Locate the cell with the specified text and output its (X, Y) center coordinate. 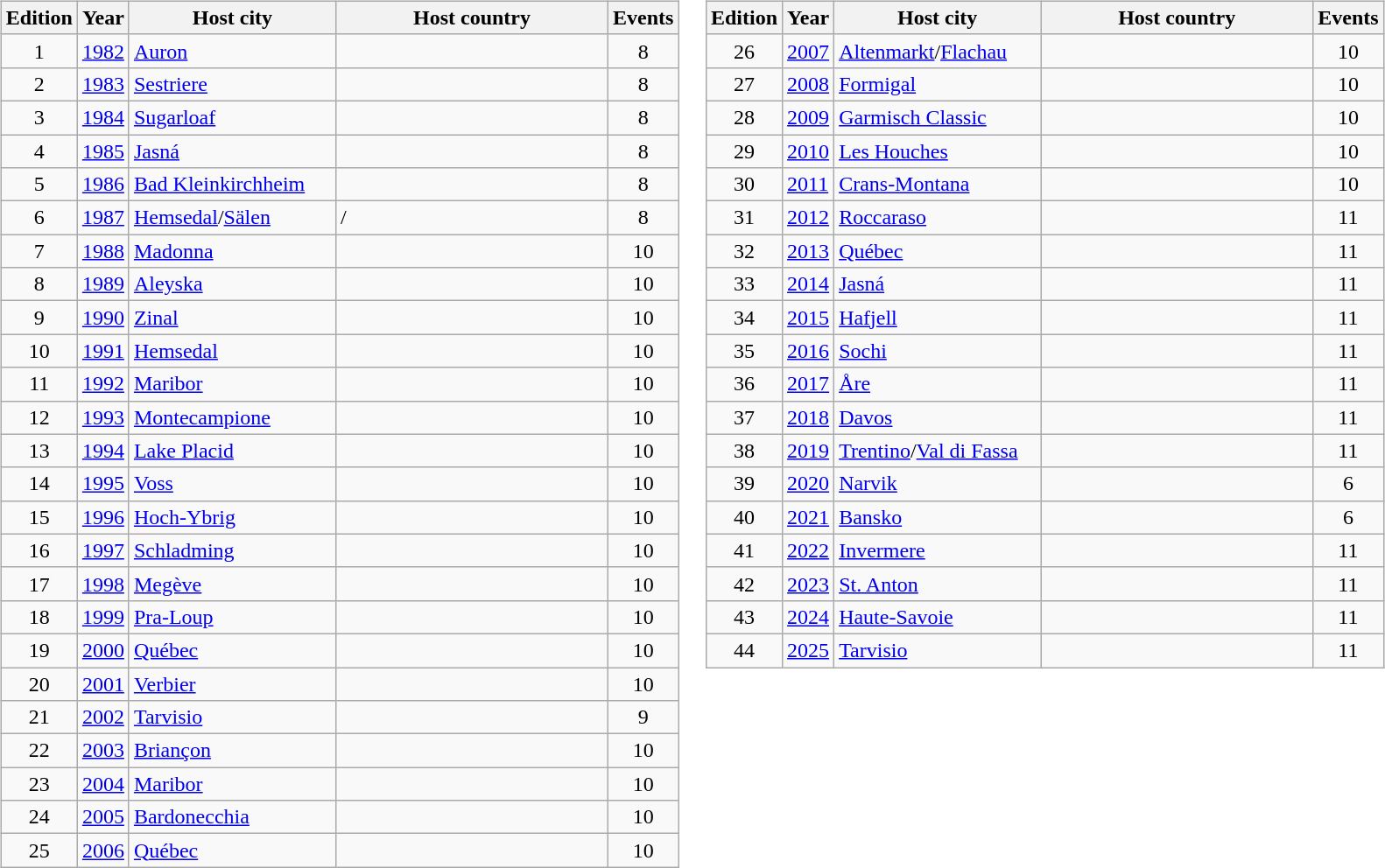
Bad Kleinkirchheim (232, 185)
2009 (809, 117)
23 (39, 784)
20 (39, 683)
Haute-Savoie (938, 617)
2025 (809, 650)
2019 (809, 451)
Invermere (938, 550)
2018 (809, 417)
43 (744, 617)
7 (39, 251)
1999 (103, 617)
12 (39, 417)
Sochi (938, 351)
Auron (232, 51)
Åre (938, 384)
Lake Placid (232, 451)
Crans-Montana (938, 185)
1984 (103, 117)
24 (39, 817)
2007 (809, 51)
Hemsedal (232, 351)
Hafjell (938, 318)
1987 (103, 218)
1998 (103, 584)
1995 (103, 484)
28 (744, 117)
5 (39, 185)
2001 (103, 683)
2011 (809, 185)
2012 (809, 218)
Briançon (232, 751)
17 (39, 584)
St. Anton (938, 584)
32 (744, 251)
2008 (809, 84)
1997 (103, 550)
44 (744, 650)
1996 (103, 517)
26 (744, 51)
Megève (232, 584)
1985 (103, 151)
Pra-Loup (232, 617)
2024 (809, 617)
21 (39, 717)
Hemsedal/Sälen (232, 218)
18 (39, 617)
2000 (103, 650)
2023 (809, 584)
/ (471, 218)
Sestriere (232, 84)
37 (744, 417)
2016 (809, 351)
Hoch-Ybrig (232, 517)
16 (39, 550)
2015 (809, 318)
25 (39, 850)
Voss (232, 484)
1992 (103, 384)
Bardonecchia (232, 817)
2010 (809, 151)
15 (39, 517)
35 (744, 351)
Altenmarkt/Flachau (938, 51)
2020 (809, 484)
2021 (809, 517)
1993 (103, 417)
13 (39, 451)
34 (744, 318)
40 (744, 517)
19 (39, 650)
Montecampione (232, 417)
2004 (103, 784)
Davos (938, 417)
1983 (103, 84)
38 (744, 451)
Schladming (232, 550)
33 (744, 284)
2003 (103, 751)
1989 (103, 284)
1994 (103, 451)
1990 (103, 318)
Garmisch Classic (938, 117)
31 (744, 218)
41 (744, 550)
1 (39, 51)
27 (744, 84)
3 (39, 117)
2022 (809, 550)
2014 (809, 284)
1991 (103, 351)
30 (744, 185)
1982 (103, 51)
14 (39, 484)
2002 (103, 717)
Bansko (938, 517)
36 (744, 384)
Narvik (938, 484)
Formigal (938, 84)
2005 (103, 817)
Zinal (232, 318)
42 (744, 584)
Roccaraso (938, 218)
2006 (103, 850)
Les Houches (938, 151)
Trentino/Val di Fassa (938, 451)
4 (39, 151)
Madonna (232, 251)
2017 (809, 384)
29 (744, 151)
1986 (103, 185)
Sugarloaf (232, 117)
1988 (103, 251)
39 (744, 484)
22 (39, 751)
2013 (809, 251)
Verbier (232, 683)
2 (39, 84)
Aleyska (232, 284)
